Find where the given text appears and provide that cell's center as [x, y] coordinate. 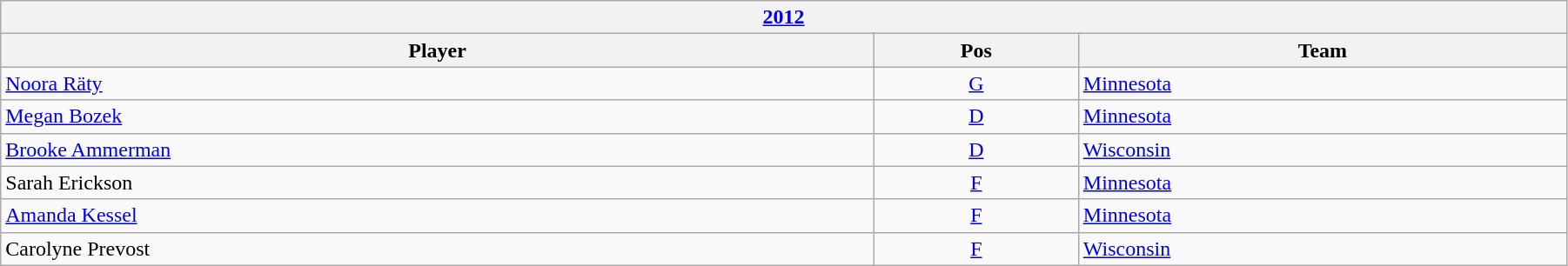
G [976, 83]
Player [438, 50]
2012 [784, 17]
Amanda Kessel [438, 216]
Megan Bozek [438, 116]
Pos [976, 50]
Carolyne Prevost [438, 249]
Brooke Ammerman [438, 150]
Team [1323, 50]
Noora Räty [438, 83]
Sarah Erickson [438, 183]
